Locate the cell with the specified text and output its (x, y) center coordinate. 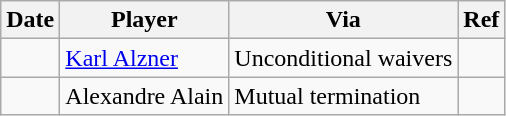
Unconditional waivers (344, 58)
Ref (482, 20)
Via (344, 20)
Alexandre Alain (144, 96)
Date (30, 20)
Player (144, 20)
Karl Alzner (144, 58)
Mutual termination (344, 96)
